Scan for the cell matching the given text and deliver its (x, y) coordinate at center. 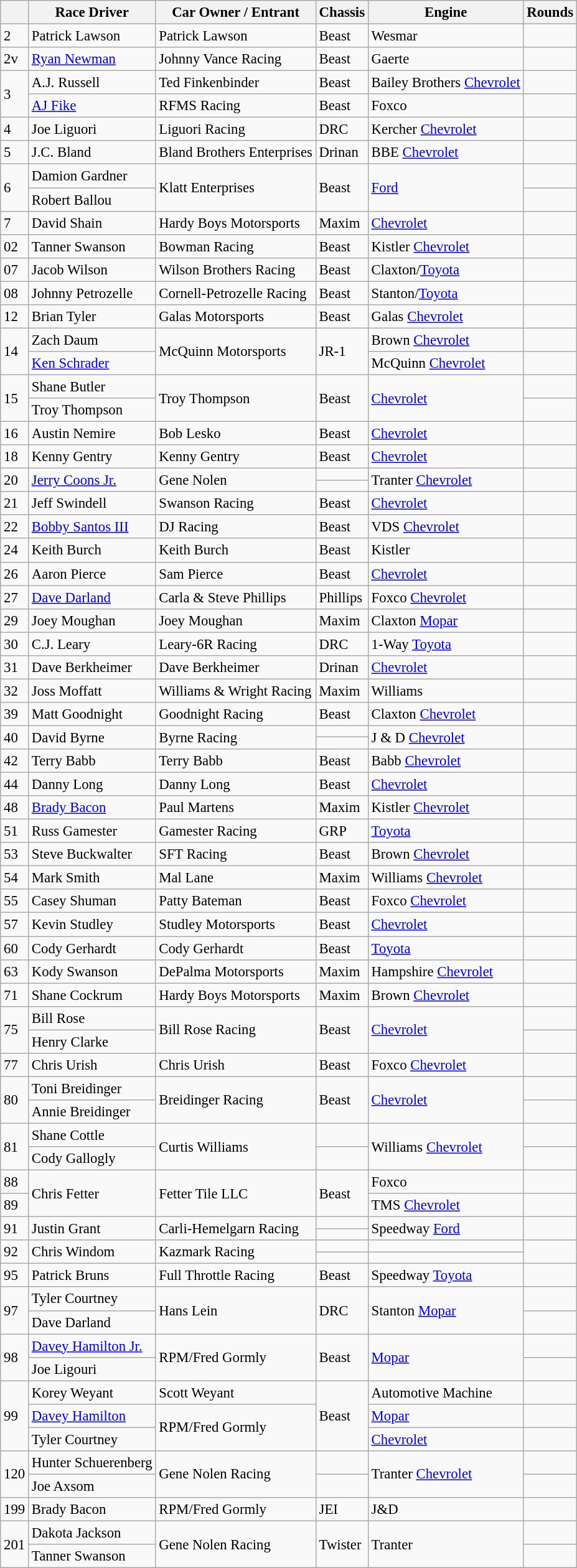
Sam Pierce (235, 574)
Jerry Coons Jr. (92, 480)
26 (15, 574)
Car Owner / Entrant (235, 12)
Galas Motorsports (235, 317)
Mal Lane (235, 878)
97 (15, 1310)
Carla & Steve Phillips (235, 597)
Robert Ballou (92, 200)
22 (15, 527)
Williams & Wright Racing (235, 691)
GRP (342, 831)
McQuinn Chevrolet (446, 363)
24 (15, 551)
VDS Chevrolet (446, 527)
Jacob Wilson (92, 269)
Kevin Studley (92, 925)
Cornell-Petrozelle Racing (235, 293)
Aaron Pierce (92, 574)
Bland Brothers Enterprises (235, 152)
77 (15, 1065)
Patty Bateman (235, 902)
02 (15, 246)
Hans Lein (235, 1310)
David Byrne (92, 737)
44 (15, 785)
Gamester Racing (235, 831)
Claxton Mopar (446, 620)
Stanton/Toyota (446, 293)
2v (15, 59)
08 (15, 293)
Automotive Machine (446, 1393)
Dakota Jackson (92, 1533)
7 (15, 223)
Davey Hamilton (92, 1416)
27 (15, 597)
Jeff Swindell (92, 503)
Klatt Enterprises (235, 188)
J & D Chevrolet (446, 737)
Steve Buckwalter (92, 854)
Joe Liguori (92, 129)
A.J. Russell (92, 83)
C.J. Leary (92, 644)
Claxton Chevrolet (446, 714)
Brian Tyler (92, 317)
201 (15, 1544)
Studley Motorsports (235, 925)
SFT Racing (235, 854)
Phillips (342, 597)
30 (15, 644)
Zach Daum (92, 340)
Ken Schrader (92, 363)
DJ Racing (235, 527)
40 (15, 737)
Galas Chevrolet (446, 317)
Korey Weyant (92, 1393)
Twister (342, 1544)
J&D (446, 1510)
Kazmark Racing (235, 1252)
88 (15, 1182)
Matt Goodnight (92, 714)
29 (15, 620)
5 (15, 152)
Bowman Racing (235, 246)
Annie Breidinger (92, 1112)
39 (15, 714)
Russ Gamester (92, 831)
Damion Gardner (92, 176)
42 (15, 761)
David Shain (92, 223)
51 (15, 831)
Shane Cockrum (92, 995)
Bill Rose Racing (235, 1029)
32 (15, 691)
12 (15, 317)
Byrne Racing (235, 737)
81 (15, 1146)
Joe Axsom (92, 1486)
Engine (446, 12)
4 (15, 129)
Henry Clarke (92, 1042)
Curtis Williams (235, 1146)
BBE Chevrolet (446, 152)
3 (15, 95)
Full Throttle Racing (235, 1276)
63 (15, 971)
Race Driver (92, 12)
Stanton Mopar (446, 1310)
Davey Hamilton Jr. (92, 1346)
McQuinn Motorsports (235, 351)
Claxton/Toyota (446, 269)
Shane Butler (92, 386)
57 (15, 925)
Casey Shuman (92, 902)
120 (15, 1475)
Chris Windom (92, 1252)
Shane Cottle (92, 1135)
Speedway Toyota (446, 1276)
Mark Smith (92, 878)
20 (15, 480)
RFMS Racing (235, 106)
Hunter Schuerenberg (92, 1463)
Toni Breidinger (92, 1088)
15 (15, 398)
75 (15, 1029)
Chassis (342, 12)
14 (15, 351)
Patrick Bruns (92, 1276)
TMS Chevrolet (446, 1205)
Austin Nemire (92, 434)
Johnny Vance Racing (235, 59)
Ted Finkenbinder (235, 83)
80 (15, 1100)
95 (15, 1276)
54 (15, 878)
1-Way Toyota (446, 644)
Kercher Chevrolet (446, 129)
21 (15, 503)
Leary-6R Racing (235, 644)
2 (15, 36)
Joss Moffatt (92, 691)
Bob Lesko (235, 434)
98 (15, 1358)
Ford (446, 188)
Swanson Racing (235, 503)
Williams (446, 691)
Scott Weyant (235, 1393)
Gene Nolen (235, 480)
Bill Rose (92, 1018)
Justin Grant (92, 1229)
Kistler (446, 551)
92 (15, 1252)
Tranter (446, 1544)
60 (15, 948)
55 (15, 902)
DePalma Motorsports (235, 971)
18 (15, 457)
31 (15, 668)
6 (15, 188)
71 (15, 995)
Speedway Ford (446, 1229)
16 (15, 434)
91 (15, 1229)
Johnny Petrozelle (92, 293)
Bobby Santos III (92, 527)
Cody Gallogly (92, 1159)
AJ Fike (92, 106)
Hampshire Chevrolet (446, 971)
Gaerte (446, 59)
99 (15, 1416)
Fetter Tile LLC (235, 1193)
JR-1 (342, 351)
Bailey Brothers Chevrolet (446, 83)
Goodnight Racing (235, 714)
Joe Ligouri (92, 1369)
Rounds (550, 12)
53 (15, 854)
Chris Fetter (92, 1193)
Liguori Racing (235, 129)
199 (15, 1510)
Breidinger Racing (235, 1100)
Kody Swanson (92, 971)
Wilson Brothers Racing (235, 269)
Wesmar (446, 36)
JEI (342, 1510)
89 (15, 1205)
Ryan Newman (92, 59)
Babb Chevrolet (446, 761)
J.C. Bland (92, 152)
Paul Martens (235, 808)
48 (15, 808)
Carli-Hemelgarn Racing (235, 1229)
07 (15, 269)
